Scan for the cell matching the given text and deliver its [x, y] coordinate at center. 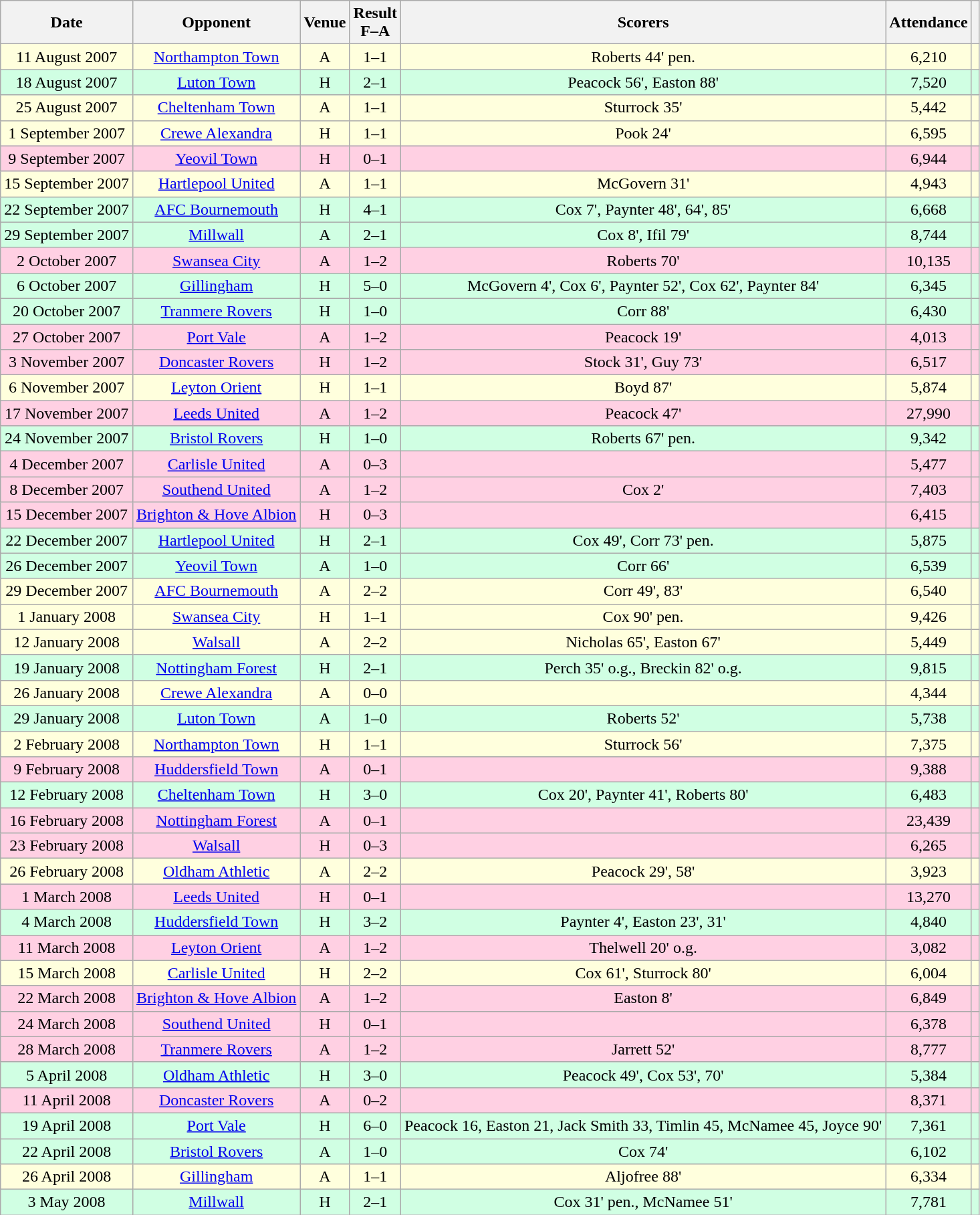
5,738 [929, 718]
16 February 2008 [67, 820]
Cox 20', Paynter 41', Roberts 80' [643, 795]
McGovern 4', Cox 6', Paynter 52', Cox 62', Paynter 84' [643, 286]
9,388 [929, 770]
9,426 [929, 617]
Cox 90' pen. [643, 617]
26 January 2008 [67, 693]
4,840 [929, 922]
Attendance [929, 23]
Nicholas 65', Easton 67' [643, 642]
6,849 [929, 998]
5,477 [929, 464]
3 November 2007 [67, 362]
11 April 2008 [67, 1100]
Venue [325, 23]
3 May 2008 [67, 1202]
Corr 66' [643, 566]
7,403 [929, 489]
6,517 [929, 362]
6,378 [929, 1024]
27,990 [929, 413]
11 March 2008 [67, 948]
26 February 2008 [67, 871]
25 August 2007 [67, 108]
15 March 2008 [67, 973]
4 March 2008 [67, 922]
29 December 2007 [67, 591]
Stock 31', Guy 73' [643, 362]
9 September 2007 [67, 158]
8,744 [929, 235]
Thelwell 20' o.g. [643, 948]
11 August 2007 [67, 57]
6–0 [375, 1125]
6,595 [929, 133]
6,004 [929, 973]
8,777 [929, 1049]
1 March 2008 [67, 897]
6,430 [929, 311]
Cox 8', Ifil 79' [643, 235]
Boyd 87' [643, 388]
17 November 2007 [67, 413]
7,520 [929, 82]
19 April 2008 [67, 1125]
6 November 2007 [67, 388]
Jarrett 52' [643, 1049]
Paynter 4', Easton 23', 31' [643, 922]
12 January 2008 [67, 642]
23 February 2008 [67, 846]
23,439 [929, 820]
6,540 [929, 591]
6,210 [929, 57]
Peacock 56', Easton 88' [643, 82]
8,371 [929, 1100]
20 October 2007 [67, 311]
4 December 2007 [67, 464]
Cox 31' pen., McNamee 51' [643, 1202]
12 February 2008 [67, 795]
McGovern 31' [643, 184]
26 April 2008 [67, 1177]
4,943 [929, 184]
ResultF–A [375, 23]
Easton 8' [643, 998]
5–0 [375, 286]
13,270 [929, 897]
4,013 [929, 336]
Pook 24' [643, 133]
Opponent [216, 23]
Roberts 52' [643, 718]
9,342 [929, 439]
1 January 2008 [67, 617]
6 October 2007 [67, 286]
6,265 [929, 846]
6,102 [929, 1151]
22 September 2007 [67, 209]
Roberts 44' pen. [643, 57]
3,082 [929, 948]
0–0 [375, 693]
29 January 2008 [67, 718]
6,668 [929, 209]
Corr 49', 83' [643, 591]
22 April 2008 [67, 1151]
6,415 [929, 515]
Perch 35' o.g., Breckin 82' o.g. [643, 667]
Cox 74' [643, 1151]
Cox 61', Sturrock 80' [643, 973]
6,334 [929, 1177]
5,449 [929, 642]
29 September 2007 [67, 235]
26 December 2007 [67, 566]
19 January 2008 [67, 667]
Peacock 16, Easton 21, Jack Smith 33, Timlin 45, McNamee 45, Joyce 90' [643, 1125]
0–2 [375, 1100]
7,375 [929, 744]
Cox 49', Corr 73' pen. [643, 540]
3,923 [929, 871]
6,483 [929, 795]
5 April 2008 [67, 1075]
Corr 88' [643, 311]
6,539 [929, 566]
15 September 2007 [67, 184]
3–2 [375, 922]
24 November 2007 [67, 439]
22 December 2007 [67, 540]
5,384 [929, 1075]
9,815 [929, 667]
Roberts 70' [643, 260]
Roberts 67' pen. [643, 439]
15 December 2007 [67, 515]
8 December 2007 [67, 489]
5,875 [929, 540]
4–1 [375, 209]
Scorers [643, 23]
28 March 2008 [67, 1049]
Sturrock 35' [643, 108]
Cox 2' [643, 489]
6,345 [929, 286]
Cox 7', Paynter 48', 64', 85' [643, 209]
27 October 2007 [67, 336]
Peacock 19' [643, 336]
7,781 [929, 1202]
1 September 2007 [67, 133]
22 March 2008 [67, 998]
6,944 [929, 158]
18 August 2007 [67, 82]
7,361 [929, 1125]
Peacock 47' [643, 413]
Peacock 29', 58' [643, 871]
5,442 [929, 108]
Aljofree 88' [643, 1177]
Sturrock 56' [643, 744]
10,135 [929, 260]
24 March 2008 [67, 1024]
5,874 [929, 388]
4,344 [929, 693]
2 February 2008 [67, 744]
Peacock 49', Cox 53', 70' [643, 1075]
2 October 2007 [67, 260]
9 February 2008 [67, 770]
Date [67, 23]
